Extract the [X, Y] coordinate from the center of the cell holding the provided text.  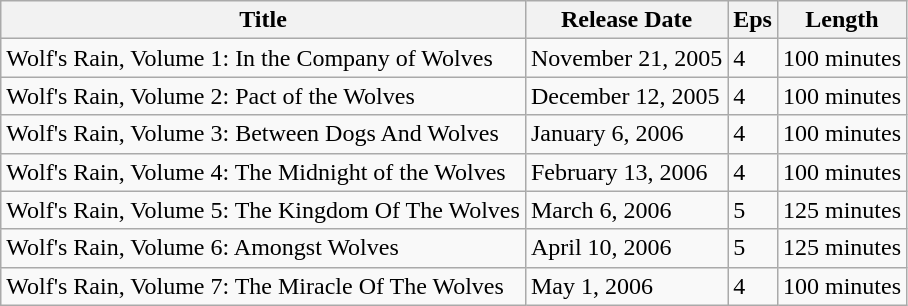
February 13, 2006 [626, 172]
December 12, 2005 [626, 96]
Release Date [626, 20]
Wolf's Rain, Volume 5: The Kingdom Of The Wolves [264, 210]
March 6, 2006 [626, 210]
April 10, 2006 [626, 248]
Wolf's Rain, Volume 3: Between Dogs And Wolves [264, 134]
Wolf's Rain, Volume 7: The Miracle Of The Wolves [264, 286]
Wolf's Rain, Volume 4: The Midnight of the Wolves [264, 172]
Wolf's Rain, Volume 1: In the Company of Wolves [264, 58]
January 6, 2006 [626, 134]
Wolf's Rain, Volume 2: Pact of the Wolves [264, 96]
November 21, 2005 [626, 58]
Wolf's Rain, Volume 6: Amongst Wolves [264, 248]
Title [264, 20]
May 1, 2006 [626, 286]
Length [842, 20]
Eps [753, 20]
